Provide the [X, Y] coordinate of the cell's center where the given text is located.  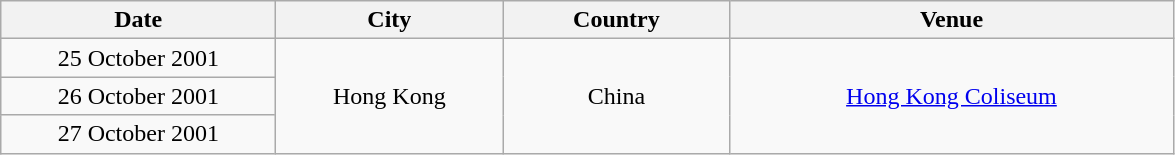
Hong Kong Coliseum [952, 96]
Venue [952, 20]
Hong Kong [390, 96]
China [616, 96]
25 October 2001 [138, 58]
Date [138, 20]
26 October 2001 [138, 96]
27 October 2001 [138, 134]
Country [616, 20]
City [390, 20]
